Extract the (x, y) coordinate from the center of the cell holding the provided text.  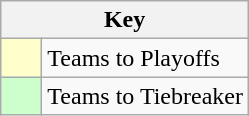
Teams to Tiebreaker (146, 96)
Teams to Playoffs (146, 58)
Key (125, 20)
